Search for the cell housing the specified text and yield its (X, Y) center coordinate. 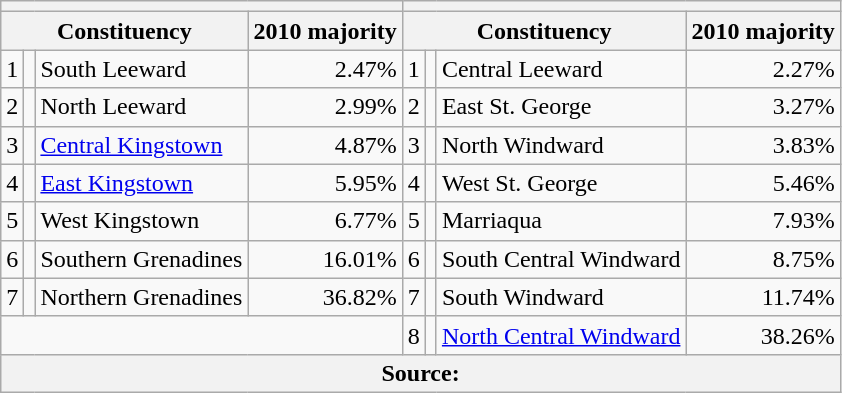
North Central Windward (561, 335)
6.77% (325, 221)
East Kingstown (142, 183)
4.87% (325, 145)
3.83% (763, 145)
North Leeward (142, 107)
Central Kingstown (142, 145)
5.95% (325, 183)
2.47% (325, 69)
Marriaqua (561, 221)
South Leeward (142, 69)
Northern Grenadines (142, 297)
Source: (421, 373)
Central Leeward (561, 69)
7.93% (763, 221)
South Central Windward (561, 259)
West St. George (561, 183)
5.46% (763, 183)
East St. George (561, 107)
3.27% (763, 107)
8 (414, 335)
West Kingstown (142, 221)
8.75% (763, 259)
11.74% (763, 297)
North Windward (561, 145)
16.01% (325, 259)
38.26% (763, 335)
South Windward (561, 297)
2.99% (325, 107)
Southern Grenadines (142, 259)
36.82% (325, 297)
2.27% (763, 69)
